Detect which cell encompasses the target text, then output its (x, y) center coordinate. 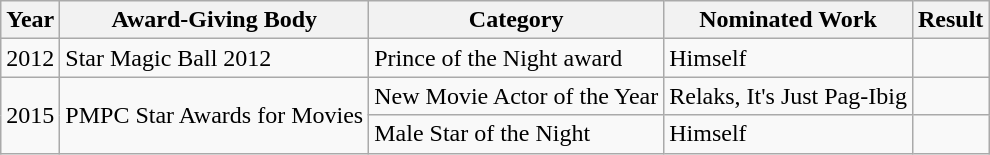
Relaks, It's Just Pag-Ibig (788, 96)
Star Magic Ball 2012 (214, 58)
New Movie Actor of the Year (516, 96)
Category (516, 20)
2012 (30, 58)
Male Star of the Night (516, 134)
Prince of the Night award (516, 58)
Nominated Work (788, 20)
PMPC Star Awards for Movies (214, 115)
Award-Giving Body (214, 20)
Year (30, 20)
2015 (30, 115)
Result (950, 20)
